Search for the cell housing the specified text and yield its (x, y) center coordinate. 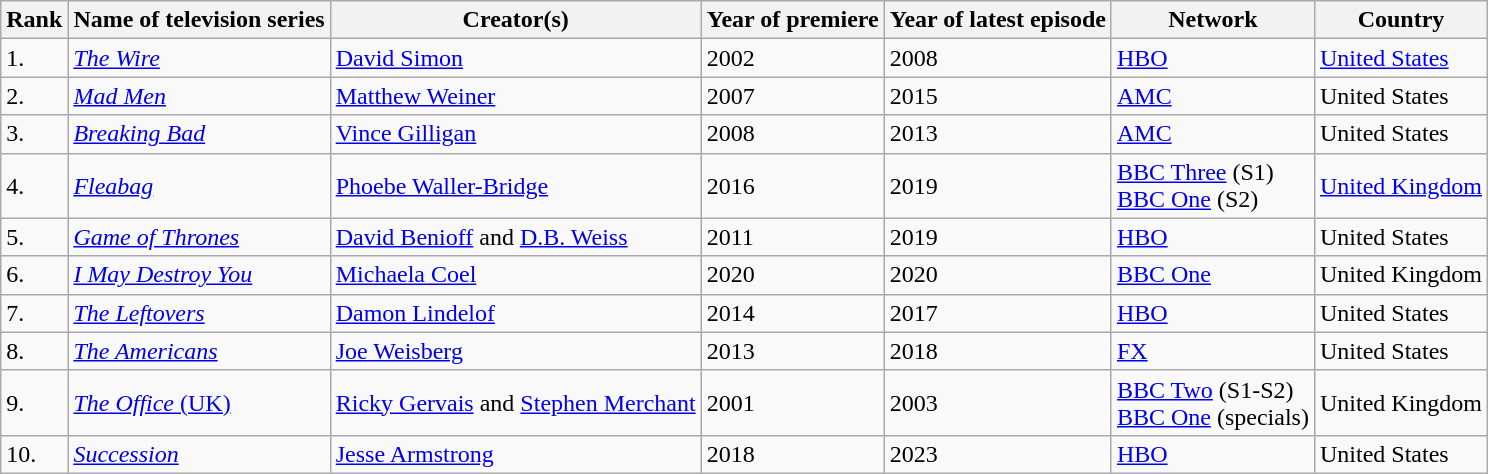
10. (34, 454)
Succession (199, 454)
Year of premiere (792, 20)
Network (1212, 20)
2001 (792, 402)
Matthew Weiner (516, 96)
2002 (792, 58)
Country (1400, 20)
2011 (792, 237)
2016 (792, 186)
Game of Thrones (199, 237)
The Americans (199, 351)
6. (34, 275)
David Benioff and D.B. Weiss (516, 237)
Joe Weisberg (516, 351)
5. (34, 237)
2023 (998, 454)
Mad Men (199, 96)
BBC Two (S1-S2)BBC One (specials) (1212, 402)
8. (34, 351)
Ricky Gervais and Stephen Merchant (516, 402)
2015 (998, 96)
Creator(s) (516, 20)
2007 (792, 96)
Name of television series (199, 20)
Jesse Armstrong (516, 454)
Year of latest episode (998, 20)
2. (34, 96)
Vince Gilligan (516, 134)
The Leftovers (199, 313)
2017 (998, 313)
3. (34, 134)
Michaela Coel (516, 275)
The Wire (199, 58)
2003 (998, 402)
BBC One (1212, 275)
9. (34, 402)
Damon Lindelof (516, 313)
1. (34, 58)
4. (34, 186)
Breaking Bad (199, 134)
Phoebe Waller-Bridge (516, 186)
I May Destroy You (199, 275)
BBC Three (S1)BBC One (S2) (1212, 186)
Fleabag (199, 186)
David Simon (516, 58)
Rank (34, 20)
The Office (UK) (199, 402)
7. (34, 313)
FX (1212, 351)
2014 (792, 313)
